For the text-containing cell, return its midpoint in [X, Y] coordinate format. 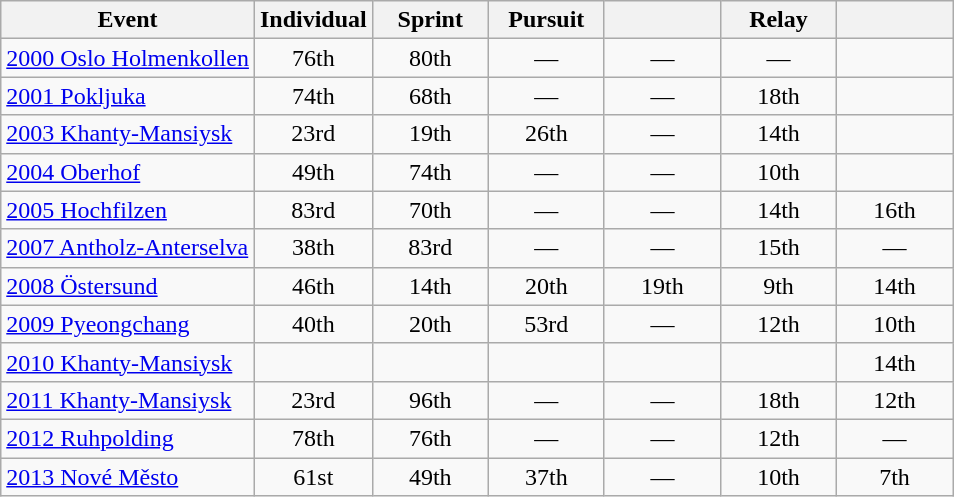
2007 Antholz-Anterselva [128, 248]
2010 Khanty-Mansiysk [128, 362]
2003 Khanty-Mansiysk [128, 134]
46th [313, 286]
2009 Pyeongchang [128, 324]
7th [895, 477]
40th [313, 324]
2011 Khanty-Mansiysk [128, 400]
61st [313, 477]
2013 Nové Město [128, 477]
Sprint [430, 20]
2004 Oberhof [128, 172]
Individual [313, 20]
16th [895, 210]
37th [546, 477]
Pursuit [546, 20]
9th [778, 286]
68th [430, 96]
26th [546, 134]
2012 Ruhpolding [128, 438]
2008 Östersund [128, 286]
2000 Oslo Holmenkollen [128, 58]
2005 Hochfilzen [128, 210]
Relay [778, 20]
38th [313, 248]
96th [430, 400]
70th [430, 210]
78th [313, 438]
15th [778, 248]
53rd [546, 324]
Event [128, 20]
80th [430, 58]
2001 Pokljuka [128, 96]
